Locate the cell with the specified text and output its (x, y) center coordinate. 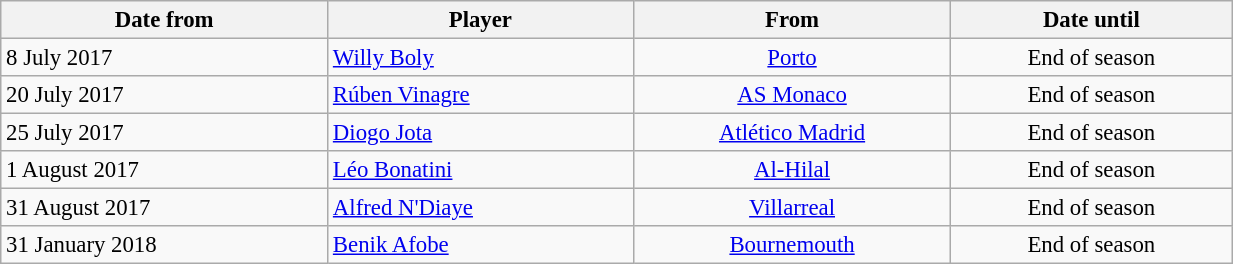
Rúben Vinagre (481, 95)
Date from (164, 20)
1 August 2017 (164, 170)
31 August 2017 (164, 208)
Player (481, 20)
From (792, 20)
Diogo Jota (481, 133)
25 July 2017 (164, 133)
Willy Boly (481, 58)
Benik Afobe (481, 245)
31 January 2018 (164, 245)
Al-Hilal (792, 170)
Villarreal (792, 208)
8 July 2017 (164, 58)
20 July 2017 (164, 95)
Léo Bonatini (481, 170)
Porto (792, 58)
AS Monaco (792, 95)
Atlético Madrid (792, 133)
Alfred N'Diaye (481, 208)
Bournemouth (792, 245)
Date until (1092, 20)
